From the cell containing the given text, extract its center point as [X, Y] coordinate. 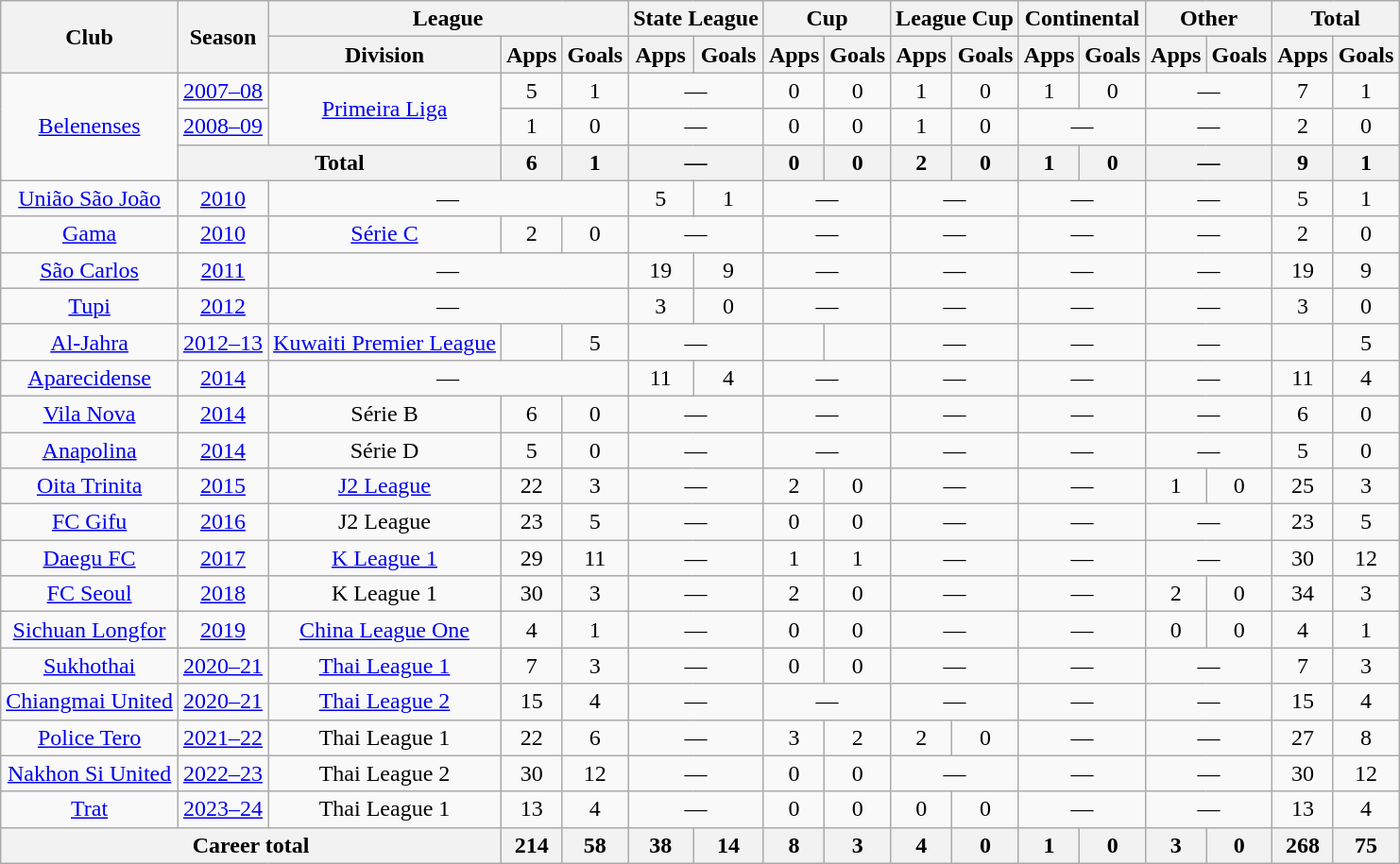
2012 [223, 306]
São Carlos [90, 270]
Série B [385, 414]
Oita Trinita [90, 486]
Primeira Liga [385, 109]
Série D [385, 450]
Tupi [90, 306]
China League One [385, 630]
58 [595, 845]
Other [1209, 19]
214 [532, 845]
Aparecidense [90, 378]
Continental [1082, 19]
2016 [223, 522]
25 [1303, 486]
2018 [223, 594]
34 [1303, 594]
75 [1366, 845]
2022–23 [223, 773]
Gama [90, 234]
Nakhon Si United [90, 773]
Sichuan Longfor [90, 630]
2021–22 [223, 737]
27 [1303, 737]
Série C [385, 234]
38 [661, 845]
Chiangmai United [90, 702]
League Cup [955, 19]
Division [385, 55]
2012–13 [223, 342]
2008–09 [223, 127]
2019 [223, 630]
Cup [827, 19]
Sukhothai [90, 666]
2007–08 [223, 91]
Career total [251, 845]
Kuwaiti Premier League [385, 342]
União São João [90, 198]
Vila Nova [90, 414]
29 [532, 558]
Anapolina [90, 450]
FC Gifu [90, 522]
2017 [223, 558]
FC Seoul [90, 594]
Club [90, 37]
2023–24 [223, 809]
14 [729, 845]
Trat [90, 809]
League [448, 19]
Season [223, 37]
Al-Jahra [90, 342]
State League [696, 19]
Police Tero [90, 737]
Daegu FC [90, 558]
Belenenses [90, 127]
2015 [223, 486]
2011 [223, 270]
268 [1303, 845]
